Identify which cell holds the provided text, then report its (X, Y) central coordinate. 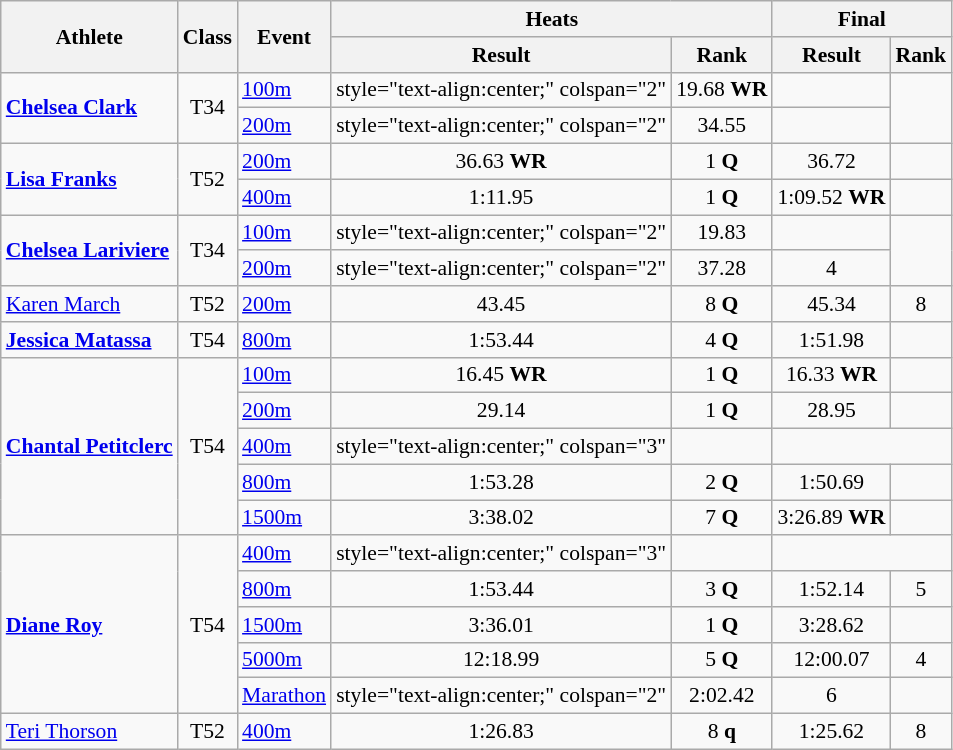
Marathon (284, 696)
28.95 (831, 411)
8 Q (722, 304)
37.28 (722, 269)
8 q (722, 732)
Chantal Petitclerc (90, 446)
12:00.07 (831, 660)
4 Q (722, 340)
19.83 (722, 233)
12:18.99 (501, 660)
1:52.14 (831, 589)
34.55 (722, 126)
1:53.28 (501, 482)
29.14 (501, 411)
16.45 WR (501, 375)
3:36.01 (501, 625)
Final (862, 19)
Event (284, 36)
3 Q (722, 589)
3:26.89 WR (831, 518)
Diane Roy (90, 625)
2:02.42 (722, 696)
19.68 WR (722, 90)
5000m (284, 660)
2 Q (722, 482)
36.72 (831, 162)
1:09.52 WR (831, 197)
36.63 WR (501, 162)
3:38.02 (501, 518)
1:26.83 (501, 732)
5 (922, 589)
Teri Thorson (90, 732)
Lisa Franks (90, 180)
43.45 (501, 304)
16.33 WR (831, 375)
Karen March (90, 304)
Athlete (90, 36)
Jessica Matassa (90, 340)
1:50.69 (831, 482)
1:11.95 (501, 197)
7 Q (722, 518)
Class (208, 36)
3:28.62 (831, 625)
Chelsea Lariviere (90, 250)
5 Q (722, 660)
Chelsea Clark (90, 108)
6 (831, 696)
Heats (552, 19)
45.34 (831, 304)
1:25.62 (831, 732)
1:51.98 (831, 340)
